Scan for the cell matching the given text and deliver its (x, y) coordinate at center. 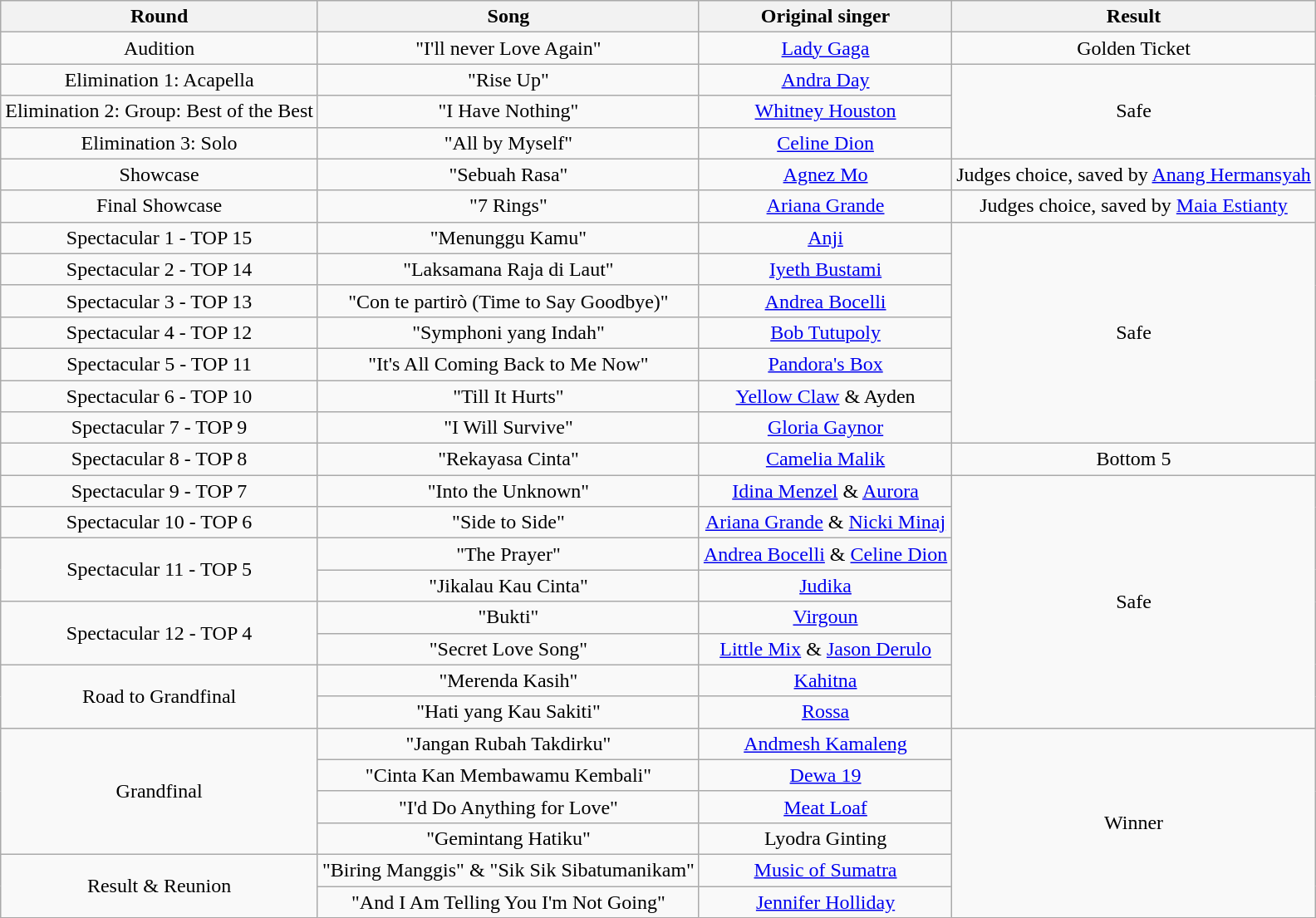
"Con te partirò (Time to Say Goodbye)" (508, 301)
Result (1134, 17)
"Symphoni yang Indah" (508, 332)
Judges choice, saved by Maia Estianty (1134, 206)
Lyodra Ginting (825, 838)
Showcase (160, 174)
"Till It Hurts" (508, 396)
Spectacular 3 - TOP 13 (160, 301)
"And I Am Telling You I'm Not Going" (508, 901)
"I Will Survive" (508, 428)
"Bukti" (508, 617)
Gloria Gaynor (825, 428)
Winner (1134, 822)
Audition (160, 48)
Song (508, 17)
Original singer (825, 17)
Elimination 3: Solo (160, 143)
"Side to Side" (508, 523)
Meat Loaf (825, 807)
Whitney Houston (825, 111)
Spectacular 11 - TOP 5 (160, 570)
Kahitna (825, 680)
Iyeth Bustami (825, 269)
Music of Sumatra (825, 870)
Spectacular 10 - TOP 6 (160, 523)
"Gemintang Hatiku" (508, 838)
"I'll never Love Again" (508, 48)
Agnez Mo (825, 174)
Spectacular 2 - TOP 14 (160, 269)
"I'd Do Anything for Love" (508, 807)
"Sebuah Rasa" (508, 174)
"I Have Nothing" (508, 111)
Elimination 2: Group: Best of the Best (160, 111)
Spectacular 4 - TOP 12 (160, 332)
Celine Dion (825, 143)
Jennifer Holliday (825, 901)
Ariana Grande & Nicki Minaj (825, 523)
Camelia Malik (825, 459)
Andra Day (825, 80)
Road to Grandfinal (160, 696)
"Merenda Kasih" (508, 680)
Spectacular 12 - TOP 4 (160, 633)
"Into the Unknown" (508, 491)
Ariana Grande (825, 206)
Bottom 5 (1134, 459)
Final Showcase (160, 206)
Andrea Bocelli (825, 301)
Grandfinal (160, 791)
"Menunggu Kamu" (508, 238)
"Rekayasa Cinta" (508, 459)
Judges choice, saved by Anang Hermansyah (1134, 174)
"Secret Love Song" (508, 649)
Spectacular 5 - TOP 11 (160, 364)
"Jikalau Kau Cinta" (508, 586)
Yellow Claw & Ayden (825, 396)
Virgoun (825, 617)
"Laksamana Raja di Laut" (508, 269)
Idina Menzel & Aurora (825, 491)
Andrea Bocelli & Celine Dion (825, 554)
Spectacular 9 - TOP 7 (160, 491)
"All by Myself" (508, 143)
Pandora's Box (825, 364)
Rossa (825, 712)
Spectacular 1 - TOP 15 (160, 238)
Bob Tutupoly (825, 332)
Spectacular 7 - TOP 9 (160, 428)
Lady Gaga (825, 48)
Golden Ticket (1134, 48)
Andmesh Kamaleng (825, 744)
Result & Reunion (160, 886)
Spectacular 8 - TOP 8 (160, 459)
Spectacular 6 - TOP 10 (160, 396)
Dewa 19 (825, 775)
Elimination 1: Acapella (160, 80)
Little Mix & Jason Derulo (825, 649)
Round (160, 17)
"The Prayer" (508, 554)
Anji (825, 238)
"Hati yang Kau Sakiti" (508, 712)
"It's All Coming Back to Me Now" (508, 364)
Judika (825, 586)
"Rise Up" (508, 80)
"Jangan Rubah Takdirku" (508, 744)
"Biring Manggis" & "Sik Sik Sibatumanikam" (508, 870)
"Cinta Kan Membawamu Kembali" (508, 775)
"7 Rings" (508, 206)
